Search for the cell housing the specified text and yield its [x, y] center coordinate. 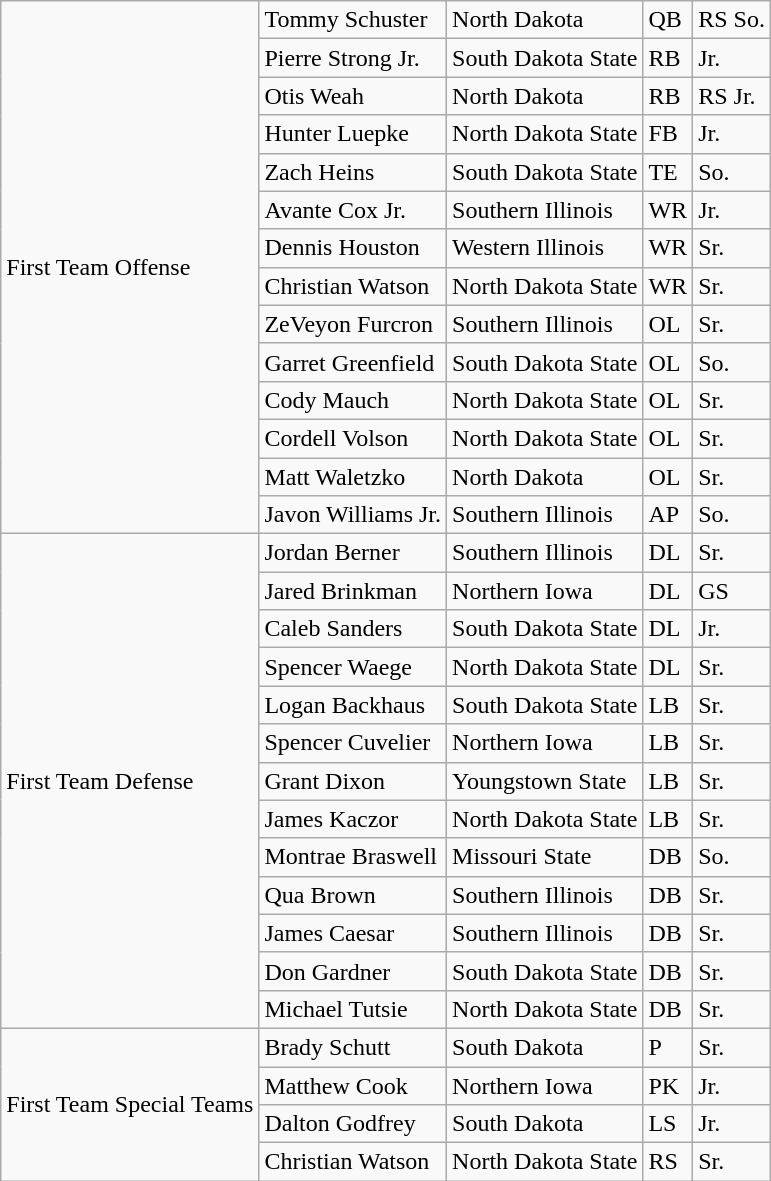
Cody Mauch [353, 400]
Brady Schutt [353, 1047]
Jared Brinkman [353, 591]
Dennis Houston [353, 248]
First Team Special Teams [130, 1104]
Montrae Braswell [353, 857]
TE [668, 172]
Don Gardner [353, 971]
Youngstown State [545, 781]
Spencer Waege [353, 667]
ZeVeyon Furcron [353, 324]
Dalton Godfrey [353, 1124]
Grant Dixon [353, 781]
GS [732, 591]
AP [668, 515]
Pierre Strong Jr. [353, 58]
Missouri State [545, 857]
Matt Waletzko [353, 477]
Caleb Sanders [353, 629]
James Caesar [353, 933]
RS So. [732, 20]
Zach Heins [353, 172]
RS [668, 1162]
PK [668, 1085]
Jordan Berner [353, 553]
Matthew Cook [353, 1085]
Logan Backhaus [353, 705]
Michael Tutsie [353, 1009]
Spencer Cuvelier [353, 743]
P [668, 1047]
Qua Brown [353, 895]
Western Illinois [545, 248]
Avante Cox Jr. [353, 210]
Garret Greenfield [353, 362]
QB [668, 20]
Hunter Luepke [353, 134]
FB [668, 134]
First Team Defense [130, 782]
Otis Weah [353, 96]
Cordell Volson [353, 438]
First Team Offense [130, 268]
James Kaczor [353, 819]
Javon Williams Jr. [353, 515]
LS [668, 1124]
RS Jr. [732, 96]
Tommy Schuster [353, 20]
